Identify which cell holds the provided text, then report its [x, y] central coordinate. 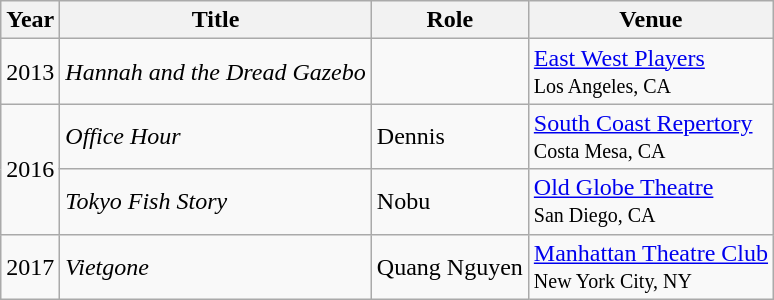
Old Globe Theatre San Diego, CA [650, 202]
Tokyo Fish Story [216, 202]
Manhattan Theatre Club New York City, NY [650, 266]
East West Players Los Angeles, CA [650, 72]
Hannah and the Dread Gazebo [216, 72]
Nobu [450, 202]
Venue [650, 20]
Office Hour [216, 136]
2013 [30, 72]
Vietgone [216, 266]
2017 [30, 266]
South Coast Repertory Costa Mesa, CA [650, 136]
Year [30, 20]
2016 [30, 169]
Dennis [450, 136]
Role [450, 20]
Quang Nguyen [450, 266]
Title [216, 20]
